Determine the [X, Y] coordinate at the center of the cell enclosing the given text.  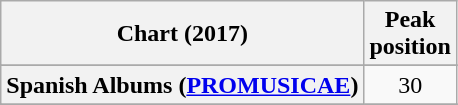
Spanish Albums (PROMUSICAE) [182, 85]
Chart (2017) [182, 34]
30 [410, 85]
Peak position [410, 34]
